Search for the cell housing the specified text and yield its [X, Y] center coordinate. 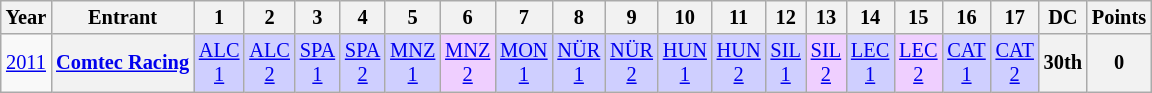
NÜR2 [632, 63]
12 [786, 17]
15 [918, 17]
HUN1 [685, 63]
ALC2 [269, 63]
7 [524, 17]
MNZ1 [412, 63]
Points [1119, 17]
4 [362, 17]
HUN2 [739, 63]
14 [870, 17]
SPA1 [318, 63]
DC [1063, 17]
8 [578, 17]
2 [269, 17]
ALC1 [219, 63]
10 [685, 17]
16 [966, 17]
Entrant [122, 17]
11 [739, 17]
LEC1 [870, 63]
CAT2 [1015, 63]
SPA2 [362, 63]
2011 [26, 63]
9 [632, 17]
CAT1 [966, 63]
MNZ2 [468, 63]
NÜR1 [578, 63]
LEC2 [918, 63]
30th [1063, 63]
Year [26, 17]
0 [1119, 63]
13 [826, 17]
3 [318, 17]
6 [468, 17]
MON1 [524, 63]
17 [1015, 17]
SIL2 [826, 63]
Comtec Racing [122, 63]
1 [219, 17]
5 [412, 17]
SIL1 [786, 63]
